Capture the cell that displays the provided text and extract its [x, y] central coordinate. 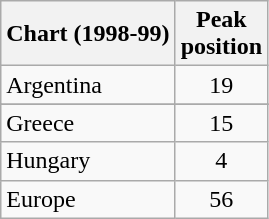
19 [221, 85]
Argentina [88, 85]
Greece [88, 123]
Peakposition [221, 34]
Hungary [88, 161]
15 [221, 123]
56 [221, 199]
Europe [88, 199]
4 [221, 161]
Chart (1998-99) [88, 34]
